Pinpoint the cell where the given text exists, returning its [x, y] midpoint coordinate. 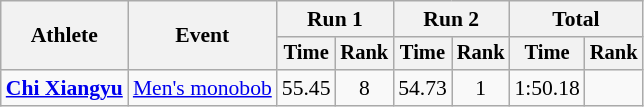
1:50.18 [546, 88]
Total [576, 19]
Athlete [64, 36]
Run 2 [451, 19]
54.73 [422, 88]
Chi Xiangyu [64, 88]
Men's monobob [202, 88]
1 [481, 88]
55.45 [306, 88]
Run 1 [335, 19]
Event [202, 36]
8 [365, 88]
